Detect which cell encompasses the target text, then output its [x, y] center coordinate. 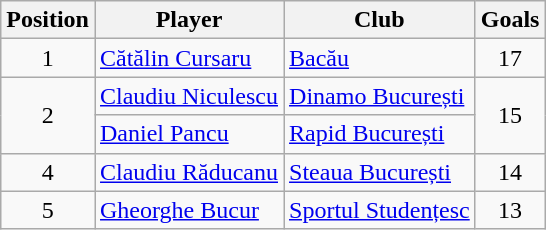
Claudiu Răducanu [188, 172]
15 [510, 115]
Sportul Studențesc [380, 210]
5 [48, 210]
Position [48, 20]
Daniel Pancu [188, 134]
Claudiu Niculescu [188, 96]
Player [188, 20]
Cătălin Cursaru [188, 58]
Gheorghe Bucur [188, 210]
Club [380, 20]
Rapid București [380, 134]
17 [510, 58]
Steaua București [380, 172]
14 [510, 172]
1 [48, 58]
Goals [510, 20]
13 [510, 210]
4 [48, 172]
Dinamo București [380, 96]
2 [48, 115]
Bacău [380, 58]
